Return (x, y) of the center of cell containing provided text 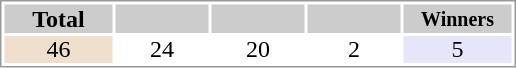
Total (58, 18)
2 (354, 50)
Winners (458, 18)
24 (162, 50)
20 (258, 50)
46 (58, 50)
5 (458, 50)
